From the cell containing the given text, extract its center point as [X, Y] coordinate. 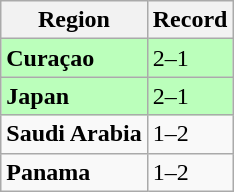
Panama [74, 172]
Region [74, 20]
Saudi Arabia [74, 134]
Japan [74, 96]
Curaçao [74, 58]
Record [190, 20]
